Output the [X, Y] coordinate of the center of the cell containing the given text.  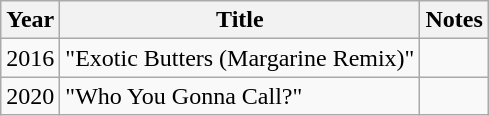
2016 [30, 58]
Title [240, 20]
"Who You Gonna Call?" [240, 96]
2020 [30, 96]
Year [30, 20]
Notes [454, 20]
"Exotic Butters (Margarine Remix)" [240, 58]
